Extract the (x, y) coordinate from the center of the cell holding the provided text.  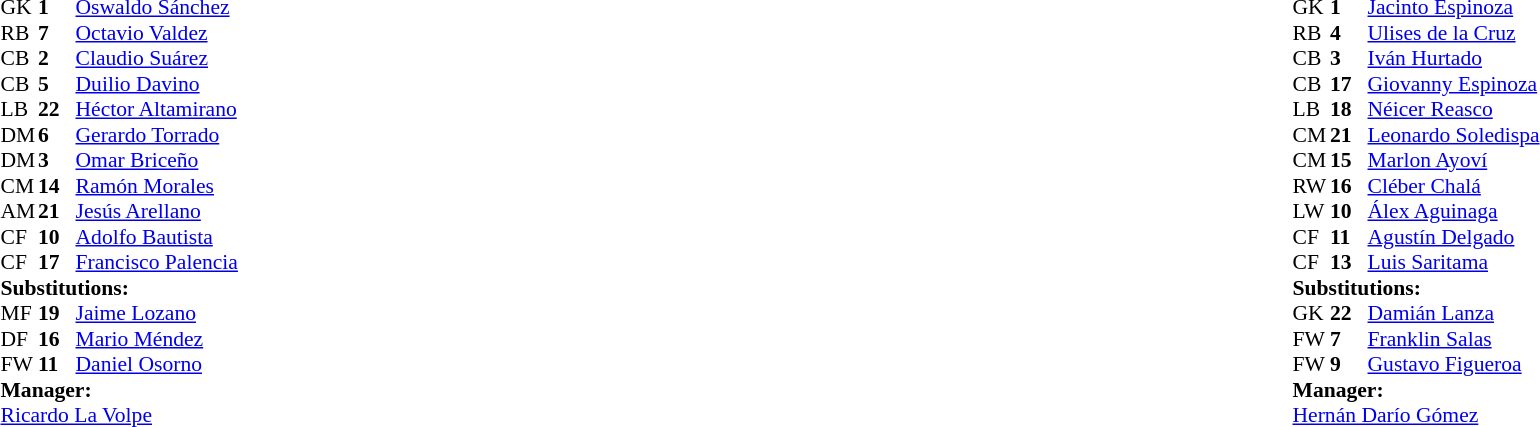
DF (19, 339)
Adolfo Bautista (157, 237)
Duilio Davino (157, 84)
LW (1312, 211)
19 (57, 313)
5 (57, 84)
Substitutions: (118, 288)
Héctor Altamirano (157, 109)
6 (57, 135)
GK (1312, 313)
13 (1349, 263)
MF (19, 313)
9 (1349, 365)
RW (1312, 186)
Mario Méndez (157, 339)
Octavio Valdez (157, 33)
Jesús Arellano (157, 211)
Gerardo Torrado (157, 135)
4 (1349, 33)
Daniel Osorno (157, 365)
Ramón Morales (157, 186)
AM (19, 211)
18 (1349, 109)
Manager: (118, 390)
2 (57, 59)
Claudio Suárez (157, 59)
15 (1349, 161)
14 (57, 186)
Francisco Palencia (157, 263)
Jaime Lozano (157, 313)
Omar Briceño (157, 161)
